Pinpoint the cell where the given text exists, returning its [X, Y] midpoint coordinate. 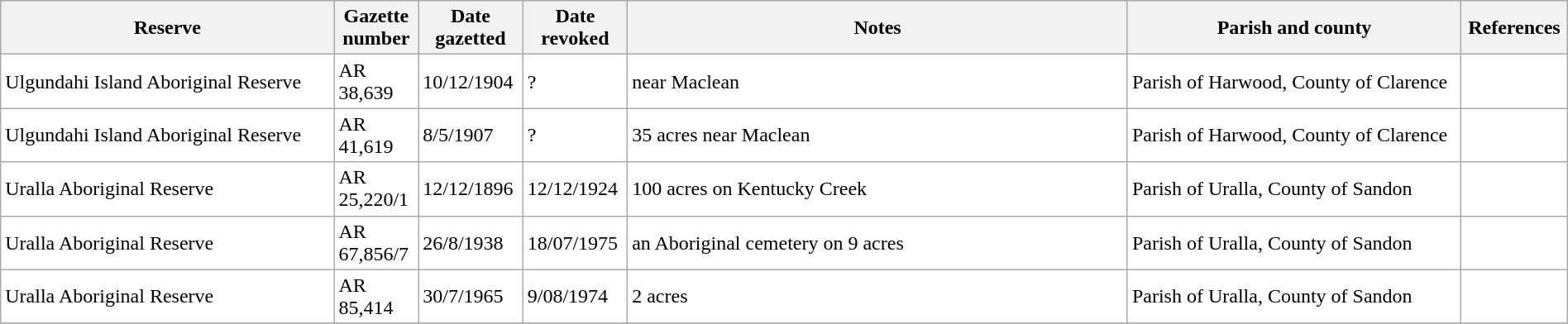
AR 67,856/7 [376, 243]
12/12/1896 [471, 188]
26/8/1938 [471, 243]
Reserve [167, 28]
8/5/1907 [471, 136]
30/7/1965 [471, 296]
12/12/1924 [575, 188]
AR 25,220/1 [376, 188]
18/07/1975 [575, 243]
AR 38,639 [376, 81]
Date gazetted [471, 28]
Notes [878, 28]
Date revoked [575, 28]
35 acres near Maclean [878, 136]
AR 41,619 [376, 136]
near Maclean [878, 81]
Gazette number [376, 28]
AR 85,414 [376, 296]
2 acres [878, 296]
References [1515, 28]
an Aboriginal cemetery on 9 acres [878, 243]
100 acres on Kentucky Creek [878, 188]
9/08/1974 [575, 296]
Parish and county [1293, 28]
10/12/1904 [471, 81]
